For the text-containing cell, return its midpoint in [X, Y] coordinate format. 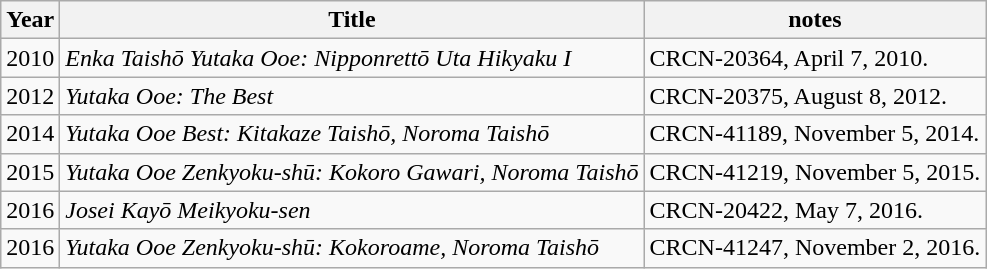
CRCN-20364, April 7, 2010. [815, 58]
Yutaka Ooe Zenkyoku-shū: Kokoroame, Noroma Taishō [352, 248]
CRCN-41189, November 5, 2014. [815, 134]
Year [30, 20]
Enka Taishō Yutaka Ooe: Nipponrettō Uta Hikyaku I [352, 58]
Yutaka Ooe: The Best [352, 96]
Josei Kayō Meikyoku-sen [352, 210]
CRCN-41219, November 5, 2015. [815, 172]
Yutaka Ooe Zenkyoku-shū: Kokoro Gawari, Noroma Taishō [352, 172]
Title [352, 20]
2015 [30, 172]
Yutaka Ooe Best: Kitakaze Taishō, Noroma Taishō [352, 134]
2010 [30, 58]
CRCN-20375, August 8, 2012. [815, 96]
CRCN-41247, November 2, 2016. [815, 248]
2012 [30, 96]
2014 [30, 134]
notes [815, 20]
CRCN-20422, May 7, 2016. [815, 210]
